Provide the [x, y] coordinate of the cell's center where the given text is located.  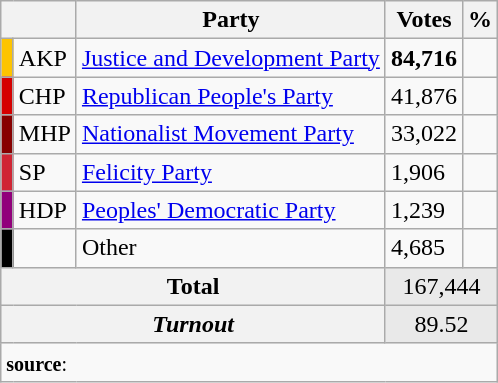
Other [230, 248]
CHP [44, 96]
33,022 [424, 134]
41,876 [424, 96]
Justice and Development Party [230, 58]
Total [194, 286]
1,906 [424, 172]
Peoples' Democratic Party [230, 210]
Felicity Party [230, 172]
source: [250, 362]
Party [230, 20]
SP [44, 172]
MHP [44, 134]
4,685 [424, 248]
AKP [44, 58]
89.52 [441, 324]
Nationalist Movement Party [230, 134]
167,444 [441, 286]
84,716 [424, 58]
Republican People's Party [230, 96]
% [480, 20]
Votes [424, 20]
Turnout [194, 324]
1,239 [424, 210]
HDP [44, 210]
